Extract the (X, Y) coordinate from the center of the cell holding the provided text.  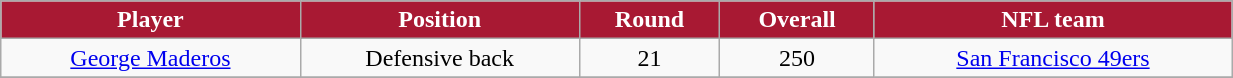
Defensive back (440, 58)
Overall (797, 20)
Player (150, 20)
Position (440, 20)
George Maderos (150, 58)
Round (650, 20)
21 (650, 58)
San Francisco 49ers (1052, 58)
250 (797, 58)
NFL team (1052, 20)
